Return the [X, Y] coordinate for the center point of the cell that contains the specified text.  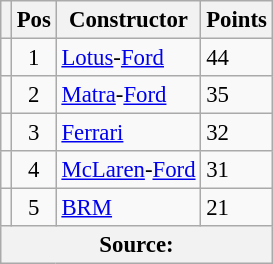
4 [34, 170]
2 [34, 95]
31 [236, 170]
5 [34, 208]
32 [236, 133]
1 [34, 58]
Matra-Ford [128, 95]
Ferrari [128, 133]
Lotus-Ford [128, 58]
Points [236, 20]
Pos [34, 20]
Source: [136, 245]
44 [236, 58]
21 [236, 208]
BRM [128, 208]
Constructor [128, 20]
35 [236, 95]
3 [34, 133]
McLaren-Ford [128, 170]
